Provide the [X, Y] coordinate of the cell's center where the given text is located.  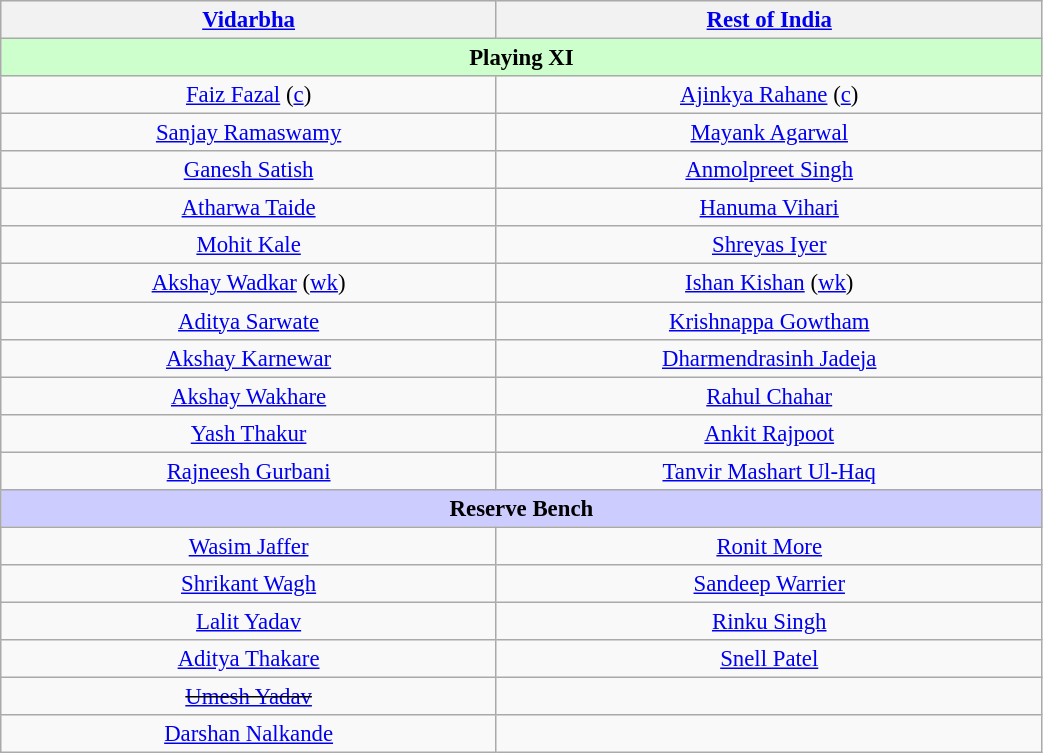
Wasim Jaffer [249, 546]
Rinku Singh [769, 621]
Aditya Sarwate [249, 321]
Ronit More [769, 546]
Umesh Yadav [249, 697]
Aditya Thakare [249, 659]
Anmolpreet Singh [769, 170]
Sanjay Ramaswamy [249, 133]
Playing XI [522, 58]
Shreyas Iyer [769, 245]
Yash Thakur [249, 433]
Krishnappa Gowtham [769, 321]
Rest of India [769, 20]
Reserve Bench [522, 509]
Ajinkya Rahane (c) [769, 95]
Ganesh Satish [249, 170]
Hanuma Vihari [769, 208]
Rajneesh Gurbani [249, 471]
Darshan Nalkande [249, 734]
Vidarbha [249, 20]
Ishan Kishan (wk) [769, 283]
Mohit Kale [249, 245]
Snell Patel [769, 659]
Faiz Fazal (c) [249, 95]
Akshay Karnewar [249, 358]
Rahul Chahar [769, 396]
Akshay Wadkar (wk) [249, 283]
Lalit Yadav [249, 621]
Tanvir Mashart Ul-Haq [769, 471]
Sandeep Warrier [769, 584]
Ankit Rajpoot [769, 433]
Shrikant Wagh [249, 584]
Akshay Wakhare [249, 396]
Dharmendrasinh Jadeja [769, 358]
Mayank Agarwal [769, 133]
Atharwa Taide [249, 208]
